Output the (x, y) coordinate of the center of the cell containing the given text.  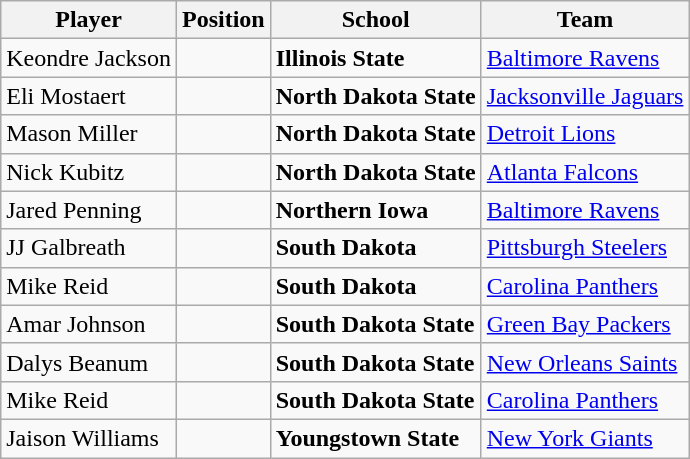
Jacksonville Jaguars (585, 96)
Jaison Williams (89, 438)
Pittsburgh Steelers (585, 248)
Eli Mostaert (89, 96)
Youngstown State (376, 438)
Dalys Beanum (89, 362)
Nick Kubitz (89, 172)
New York Giants (585, 438)
Jared Penning (89, 210)
Player (89, 20)
Atlanta Falcons (585, 172)
Amar Johnson (89, 324)
Keondre Jackson (89, 58)
Northern Iowa (376, 210)
New Orleans Saints (585, 362)
Green Bay Packers (585, 324)
Illinois State (376, 58)
Team (585, 20)
JJ Galbreath (89, 248)
Mason Miller (89, 134)
School (376, 20)
Detroit Lions (585, 134)
Position (223, 20)
